Capture the cell that displays the provided text and extract its [x, y] central coordinate. 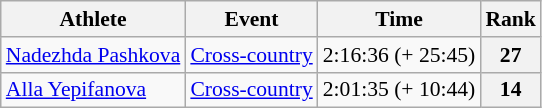
Alla Yepifanova [94, 90]
Rank [510, 19]
2:01:35 (+ 10:44) [400, 90]
Athlete [94, 19]
Time [400, 19]
Nadezhda Pashkova [94, 55]
27 [510, 55]
2:16:36 (+ 25:45) [400, 55]
Event [251, 19]
14 [510, 90]
